Pinpoint the cell where the given text exists, returning its [x, y] midpoint coordinate. 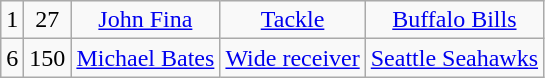
Buffalo Bills [454, 20]
John Fina [146, 20]
1 [12, 20]
150 [48, 58]
27 [48, 20]
6 [12, 58]
Michael Bates [146, 58]
Seattle Seahawks [454, 58]
Tackle [292, 20]
Wide receiver [292, 58]
